Pinpoint the cell where the given text exists, returning its (X, Y) midpoint coordinate. 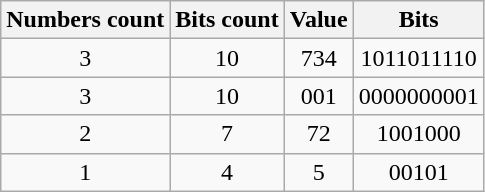
001 (318, 96)
2 (86, 134)
7 (227, 134)
Bits (418, 20)
Numbers count (86, 20)
Value (318, 20)
1 (86, 172)
72 (318, 134)
00101 (418, 172)
5 (318, 172)
4 (227, 172)
734 (318, 58)
1011011110 (418, 58)
Bits count (227, 20)
0000000001 (418, 96)
1001000 (418, 134)
